Return the [X, Y] coordinate for the center point of the cell that contains the specified text.  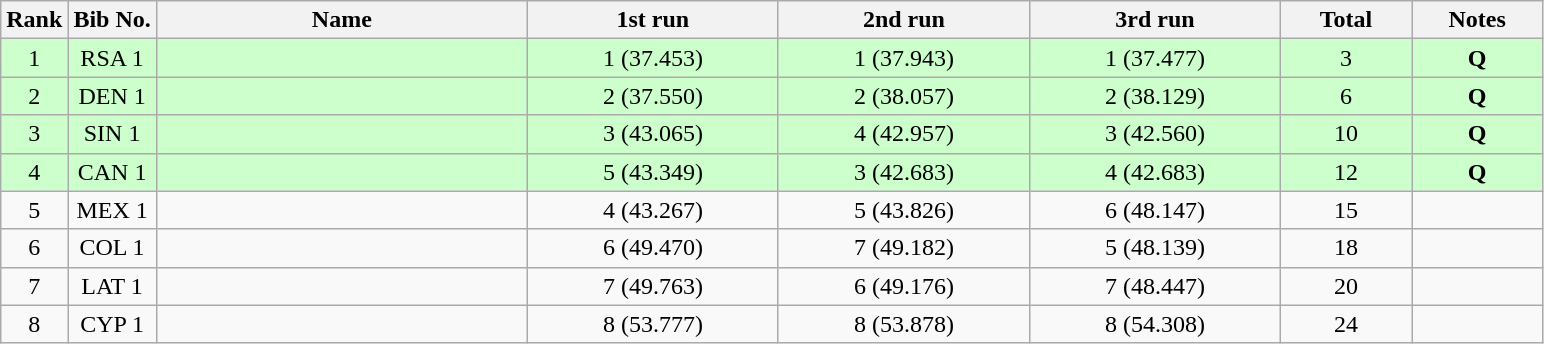
3rd run [1154, 20]
5 (43.349) [652, 172]
1 (37.477) [1154, 58]
1st run [652, 20]
MEX 1 [112, 210]
6 (49.470) [652, 248]
6 (48.147) [1154, 210]
7 (48.447) [1154, 286]
8 (53.878) [904, 324]
2 (38.057) [904, 96]
2 [34, 96]
15 [1346, 210]
CAN 1 [112, 172]
8 (54.308) [1154, 324]
5 (48.139) [1154, 248]
4 (43.267) [652, 210]
2 (37.550) [652, 96]
RSA 1 [112, 58]
2nd run [904, 20]
3 (42.560) [1154, 134]
4 [34, 172]
4 (42.683) [1154, 172]
6 (49.176) [904, 286]
1 (37.453) [652, 58]
7 (49.763) [652, 286]
5 [34, 210]
LAT 1 [112, 286]
3 (43.065) [652, 134]
Bib No. [112, 20]
4 (42.957) [904, 134]
5 (43.826) [904, 210]
Rank [34, 20]
8 (53.777) [652, 324]
12 [1346, 172]
8 [34, 324]
CYP 1 [112, 324]
2 (38.129) [1154, 96]
Total [1346, 20]
1 [34, 58]
7 (49.182) [904, 248]
1 (37.943) [904, 58]
Name [342, 20]
20 [1346, 286]
7 [34, 286]
DEN 1 [112, 96]
Notes [1478, 20]
24 [1346, 324]
18 [1346, 248]
COL 1 [112, 248]
3 (42.683) [904, 172]
SIN 1 [112, 134]
10 [1346, 134]
